Determine the (x, y) coordinate at the center of the cell enclosing the given text.  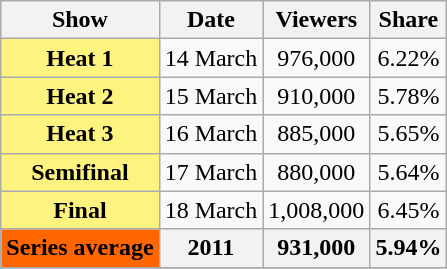
Final (80, 210)
Show (80, 20)
Heat 3 (80, 134)
5.65% (408, 134)
Share (408, 20)
5.78% (408, 96)
910,000 (316, 96)
6.22% (408, 58)
Viewers (316, 20)
880,000 (316, 172)
14 March (211, 58)
Heat 1 (80, 58)
Heat 2 (80, 96)
18 March (211, 210)
931,000 (316, 248)
Date (211, 20)
885,000 (316, 134)
15 March (211, 96)
5.94% (408, 248)
1,008,000 (316, 210)
Series average (80, 248)
Semifinal (80, 172)
2011 (211, 248)
976,000 (316, 58)
17 March (211, 172)
5.64% (408, 172)
16 March (211, 134)
6.45% (408, 210)
